Return the (x, y) coordinate for the center point of the cell that contains the specified text.  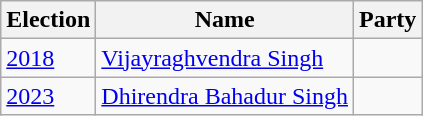
Dhirendra Bahadur Singh (225, 96)
2018 (48, 58)
Party (387, 20)
2023 (48, 96)
Vijayraghvendra Singh (225, 58)
Name (225, 20)
Election (48, 20)
